Return [X, Y] of the center of cell containing provided text 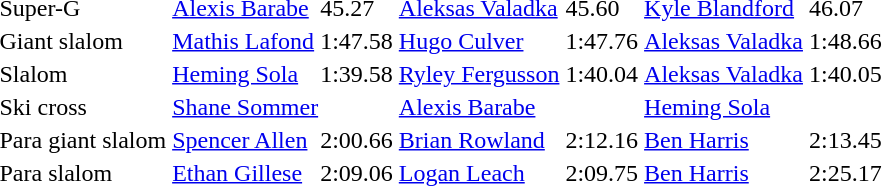
Ben Harris [724, 140]
1:40.04 [602, 74]
Brian Rowland [479, 140]
Heming Sola [244, 74]
Ryley Fergusson [479, 74]
Mathis Lafond [244, 41]
1:47.58 [357, 41]
Spencer Allen [244, 140]
2:00.66 [357, 140]
Shane Sommer [283, 107]
2:12.16 [602, 140]
Alexis Barabe [518, 107]
Hugo Culver [479, 41]
1:39.58 [357, 74]
1:47.76 [602, 41]
